Extract the [x, y] coordinate from the center of the cell holding the provided text.  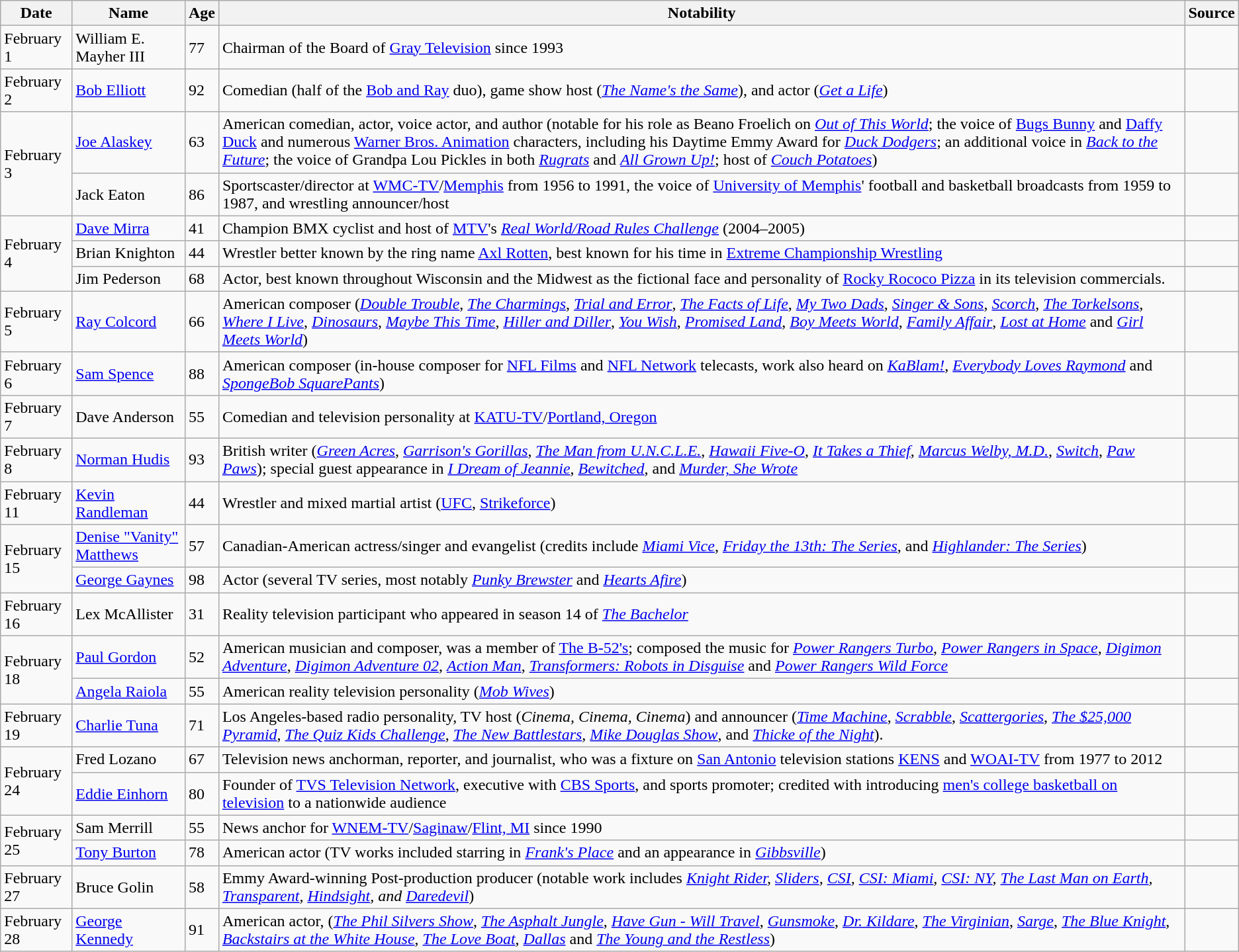
Champion BMX cyclist and host of MTV's Real World/Road Rules Challenge (2004–2005) [702, 228]
86 [201, 195]
Reality television participant who appeared in season 14 of The Bachelor [702, 614]
George Gaynes [128, 580]
Comedian and television personality at KATU-TV/Portland, Oregon [702, 417]
77 [201, 48]
George Kennedy [128, 930]
Jim Pederson [128, 279]
Tony Burton [128, 853]
Charlie Tuna [128, 725]
Jack Eaton [128, 195]
Bruce Golin [128, 887]
February 24 [36, 781]
31 [201, 614]
52 [201, 658]
News anchor for WNEM-TV/Saginaw/Flint, MI since 1990 [702, 828]
Actor (several TV series, most notably Punky Brewster and Hearts Afire) [702, 580]
Comedian (half of the Bob and Ray duo), game show host (The Name's the Same), and actor (Get a Life) [702, 90]
February 7 [36, 417]
February 25 [36, 840]
Television news anchorman, reporter, and journalist, who was a fixture on San Antonio television stations KENS and WOAI-TV from 1977 to 2012 [702, 759]
67 [201, 759]
98 [201, 580]
Kevin Randleman [128, 503]
Wrestler better known by the ring name Axl Rotten, best known for his time in Extreme Championship Wrestling [702, 253]
Dave Anderson [128, 417]
Paul Gordon [128, 658]
63 [201, 142]
February 2 [36, 90]
Angela Raiola [128, 691]
Sam Spence [128, 373]
February 28 [36, 930]
William E. Mayher III [128, 48]
February 6 [36, 373]
78 [201, 853]
Fred Lozano [128, 759]
71 [201, 725]
February 18 [36, 670]
Norman Hudis [128, 459]
Sam Merrill [128, 828]
Actor, best known throughout Wisconsin and the Midwest as the fictional face and personality of Rocky Rococo Pizza in its television commercials. [702, 279]
58 [201, 887]
February 19 [36, 725]
93 [201, 459]
February 11 [36, 503]
Ray Colcord [128, 322]
February 15 [36, 558]
Name [128, 13]
American actor (TV works included starring in Frank's Place and an appearance in Gibbsville) [702, 853]
88 [201, 373]
American reality television personality (Mob Wives) [702, 691]
Bob Elliott [128, 90]
February 5 [36, 322]
Age [201, 13]
41 [201, 228]
February 1 [36, 48]
Notability [702, 13]
February 3 [36, 164]
66 [201, 322]
Denise "Vanity" Matthews [128, 546]
80 [201, 794]
February 8 [36, 459]
57 [201, 546]
Brian Knighton [128, 253]
Wrestler and mixed martial artist (UFC, Strikeforce) [702, 503]
Joe Alaskey [128, 142]
Lex McAllister [128, 614]
68 [201, 279]
Dave Mirra [128, 228]
91 [201, 930]
Date [36, 13]
February 4 [36, 253]
Eddie Einhorn [128, 794]
February 16 [36, 614]
92 [201, 90]
Chairman of the Board of Gray Television since 1993 [702, 48]
Canadian-American actress/singer and evangelist (credits include Miami Vice, Friday the 13th: The Series, and Highlander: The Series) [702, 546]
Source [1211, 13]
February 27 [36, 887]
